Provide the [x, y] coordinate of the cell's center where the given text is located.  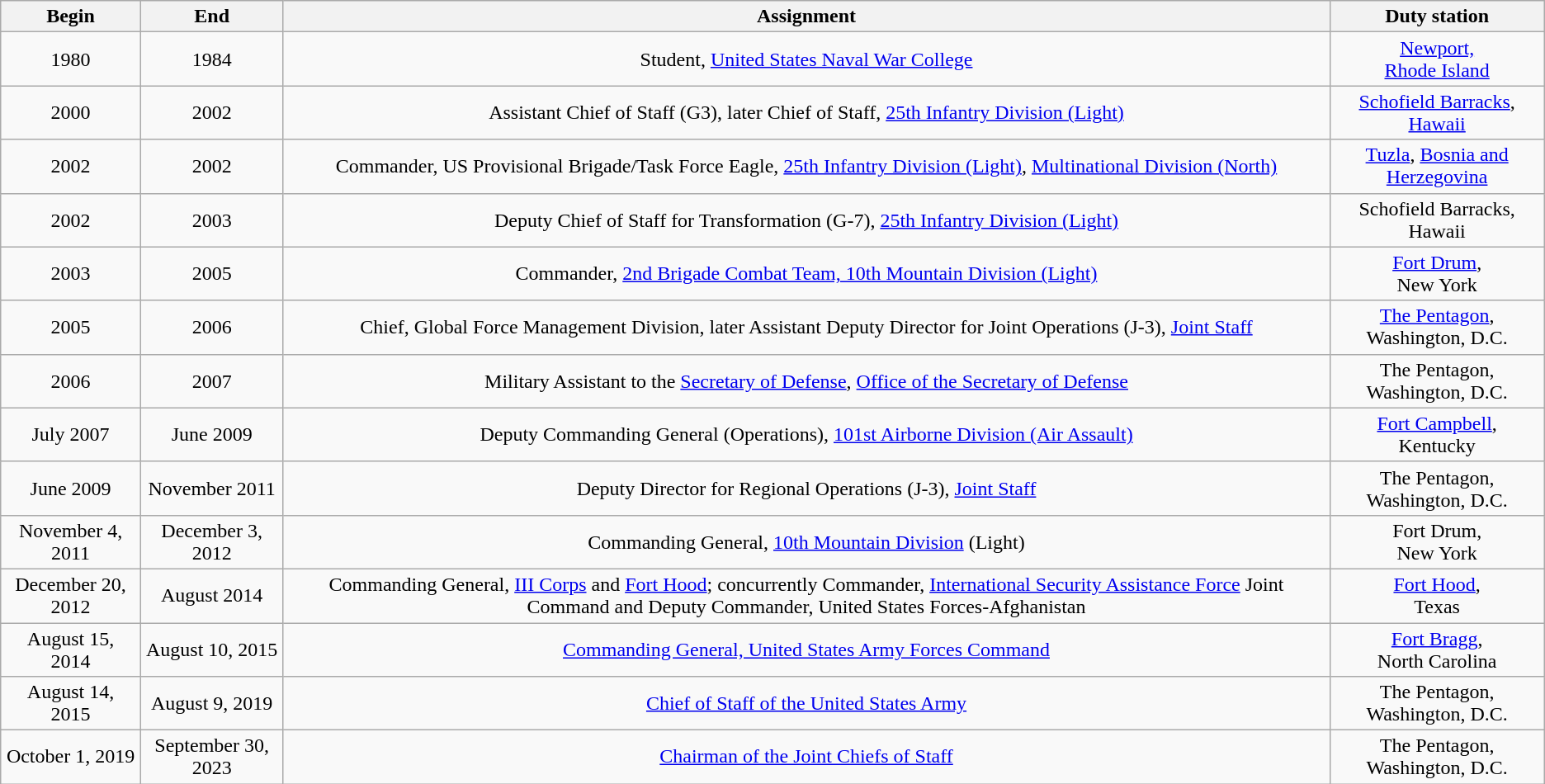
Commander, US Provisional Brigade/Task Force Eagle, 25th Infantry Division (Light), Multinational Division (North) [806, 167]
Tuzla, Bosnia and Herzegovina [1437, 167]
End [211, 17]
Commanding General, 10th Mountain Division (Light) [806, 541]
1984 [211, 59]
Commanding General, United States Army Forces Command [806, 649]
Student, United States Naval War College [806, 59]
Deputy Commanding General (Operations), 101st Airborne Division (Air Assault) [806, 434]
Fort Hood,Texas [1437, 596]
1980 [71, 59]
August 15, 2014 [71, 649]
Deputy Director for Regional Operations (J-3), Joint Staff [806, 489]
November 2011 [211, 489]
August 10, 2015 [211, 649]
2007 [211, 381]
Fort Bragg,North Carolina [1437, 649]
Chief of Staff of the United States Army [806, 703]
Begin [71, 17]
Fort Campbell,Kentucky [1437, 434]
August 14, 2015 [71, 703]
Assignment [806, 17]
October 1, 2019 [71, 758]
Commander, 2nd Brigade Combat Team, 10th Mountain Division (Light) [806, 274]
Deputy Chief of Staff for Transformation (G-7), 25th Infantry Division (Light) [806, 220]
July 2007 [71, 434]
Chief, Global Force Management Division, later Assistant Deputy Director for Joint Operations (J-3), Joint Staff [806, 327]
December 20, 2012 [71, 596]
August 9, 2019 [211, 703]
Chairman of the Joint Chiefs of Staff [806, 758]
September 30, 2023 [211, 758]
November 4, 2011 [71, 541]
Military Assistant to the Secretary of Defense, Office of the Secretary of Defense [806, 381]
2000 [71, 112]
August 2014 [211, 596]
Duty station [1437, 17]
Assistant Chief of Staff (G3), later Chief of Staff, 25th Infantry Division (Light) [806, 112]
December 3, 2012 [211, 541]
Newport,Rhode Island [1437, 59]
